Output the (X, Y) coordinate of the center of the cell containing the given text.  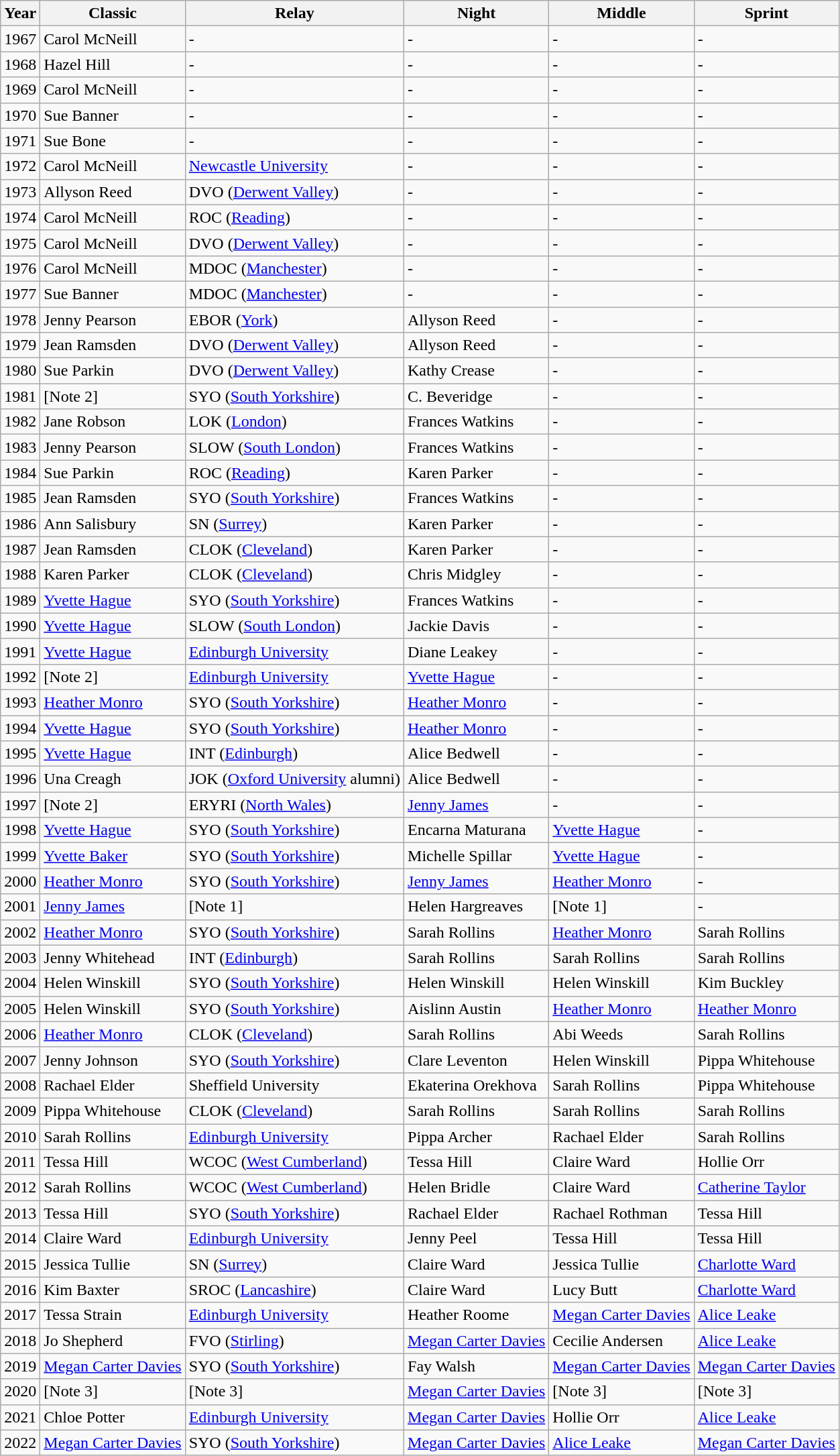
1977 (20, 294)
2017 (20, 1315)
Jackie Davis (477, 626)
Una Creagh (113, 779)
SROC (Lancashire) (294, 1290)
Ann Salisbury (113, 524)
1969 (20, 90)
Newcastle University (294, 166)
Jenny Peel (477, 1239)
C. Beveridge (477, 396)
2005 (20, 1009)
Rachael Rothman (621, 1213)
ERYRI (North Wales) (294, 805)
Abi Weeds (621, 1034)
1993 (20, 702)
1968 (20, 64)
Michelle Spillar (477, 856)
1967 (20, 39)
Yvette Baker (113, 856)
2015 (20, 1264)
Hazel Hill (113, 64)
2009 (20, 1111)
1982 (20, 422)
1986 (20, 524)
1988 (20, 575)
Classic (113, 13)
Lucy Butt (621, 1290)
1983 (20, 447)
2020 (20, 1392)
LOK (London) (294, 422)
2012 (20, 1188)
Sue Bone (113, 141)
Ekaterina Orekhova (477, 1085)
2004 (20, 983)
1984 (20, 473)
2018 (20, 1341)
Kim Buckley (766, 983)
2013 (20, 1213)
1972 (20, 166)
2021 (20, 1417)
Chloe Potter (113, 1417)
FVO (Stirling) (294, 1341)
1991 (20, 651)
1997 (20, 805)
2002 (20, 932)
1973 (20, 192)
Jane Robson (113, 422)
2001 (20, 907)
1985 (20, 498)
1995 (20, 754)
2007 (20, 1060)
2022 (20, 1443)
1974 (20, 217)
1999 (20, 856)
2011 (20, 1162)
Year (20, 13)
Sprint (766, 13)
1996 (20, 779)
Relay (294, 13)
Middle (621, 13)
Helen Hargreaves (477, 907)
Cecilie Andersen (621, 1341)
2016 (20, 1290)
2003 (20, 958)
JOK (Oxford University alumni) (294, 779)
1989 (20, 600)
Pippa Archer (477, 1137)
2000 (20, 881)
EBOR (York) (294, 320)
Clare Leventon (477, 1060)
2006 (20, 1034)
2008 (20, 1085)
Diane Leakey (477, 651)
1976 (20, 268)
2010 (20, 1137)
1971 (20, 141)
Night (477, 13)
1990 (20, 626)
Fay Walsh (477, 1366)
Chris Midgley (477, 575)
1998 (20, 830)
1970 (20, 115)
Helen Bridle (477, 1188)
2014 (20, 1239)
Kim Baxter (113, 1290)
Jo Shepherd (113, 1341)
2019 (20, 1366)
Tessa Strain (113, 1315)
Sheffield University (294, 1085)
Encarna Maturana (477, 830)
1978 (20, 320)
1979 (20, 345)
1980 (20, 371)
1992 (20, 677)
1981 (20, 396)
Jenny Johnson (113, 1060)
Catherine Taylor (766, 1188)
Jenny Whitehead (113, 958)
Heather Roome (477, 1315)
Aislinn Austin (477, 1009)
1994 (20, 728)
1987 (20, 549)
Kathy Crease (477, 371)
1975 (20, 243)
